From the cell containing the given text, extract its center point as (x, y) coordinate. 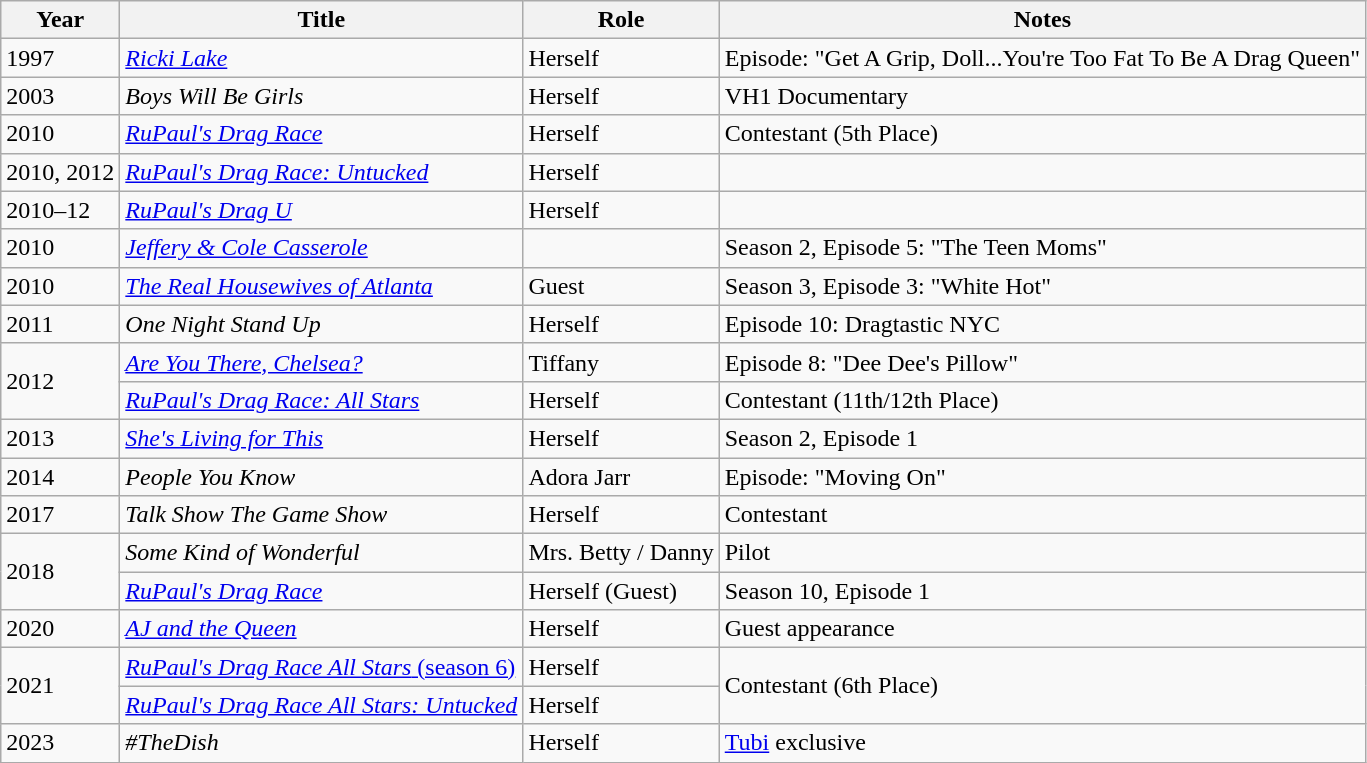
AJ and the Queen (322, 629)
VH1 Documentary (1042, 96)
2010, 2012 (60, 172)
2018 (60, 572)
Tubi exclusive (1042, 743)
Herself (Guest) (621, 591)
2012 (60, 381)
Pilot (1042, 553)
2023 (60, 743)
Contestant (11th/12th Place) (1042, 400)
Season 2, Episode 5: "The Teen Moms" (1042, 248)
2014 (60, 477)
Title (322, 20)
Boys Will Be Girls (322, 96)
Contestant (6th Place) (1042, 686)
Talk Show The Game Show (322, 515)
1997 (60, 58)
2013 (60, 438)
Adora Jarr (621, 477)
Year (60, 20)
Episode: "Moving On" (1042, 477)
Contestant (5th Place) (1042, 134)
People You Know (322, 477)
Mrs. Betty / Danny (621, 553)
Some Kind of Wonderful (322, 553)
RuPaul's Drag Race: Untucked (322, 172)
2020 (60, 629)
2017 (60, 515)
2011 (60, 324)
RuPaul's Drag U (322, 210)
RuPaul's Drag Race: All Stars (322, 400)
She's Living for This (322, 438)
RuPaul's Drag Race All Stars (season 6) (322, 667)
RuPaul's Drag Race All Stars: Untucked (322, 705)
Season 10, Episode 1 (1042, 591)
Guest (621, 286)
2003 (60, 96)
The Real Housewives of Atlanta (322, 286)
Contestant (1042, 515)
One Night Stand Up (322, 324)
#TheDish (322, 743)
2010–12 (60, 210)
Role (621, 20)
Episode: "Get A Grip, Doll...You're Too Fat To Be A Drag Queen" (1042, 58)
Ricki Lake (322, 58)
Jeffery & Cole Casserole (322, 248)
2021 (60, 686)
Season 3, Episode 3: "White Hot" (1042, 286)
Episode 8: "Dee Dee's Pillow" (1042, 362)
Tiffany (621, 362)
Are You There, Chelsea? (322, 362)
Notes (1042, 20)
Episode 10: Dragtastic NYC (1042, 324)
Season 2, Episode 1 (1042, 438)
Guest appearance (1042, 629)
